Scan for the cell matching the given text and deliver its [X, Y] coordinate at center. 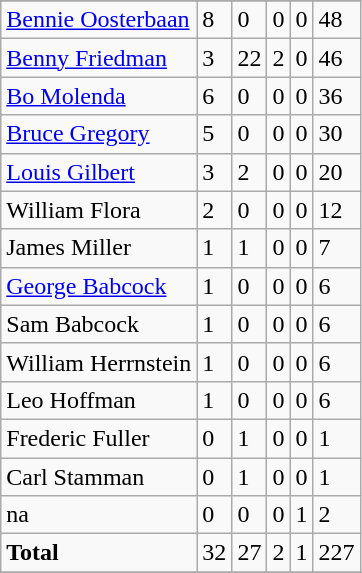
Bennie Oosterbaan [99, 20]
5 [214, 134]
James Miller [99, 248]
22 [250, 58]
32 [214, 553]
Frederic Fuller [99, 438]
27 [250, 553]
William Flora [99, 210]
Louis Gilbert [99, 172]
46 [336, 58]
8 [214, 20]
227 [336, 553]
12 [336, 210]
20 [336, 172]
Bo Molenda [99, 96]
William Herrnstein [99, 362]
Carl Stamman [99, 477]
48 [336, 20]
George Babcock [99, 286]
Sam Babcock [99, 324]
36 [336, 96]
Benny Friedman [99, 58]
Leo Hoffman [99, 400]
na [99, 515]
Total [99, 553]
7 [336, 248]
30 [336, 134]
Bruce Gregory [99, 134]
